Pinpoint the cell where the given text exists, returning its (x, y) midpoint coordinate. 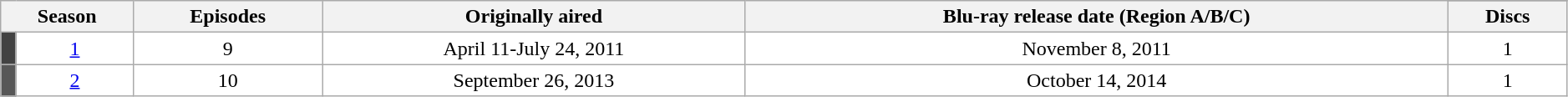
April 11-July 24, 2011 (534, 48)
September 26, 2013 (534, 80)
9 (228, 48)
November 8, 2011 (1096, 48)
Originally aired (534, 17)
Season (67, 17)
Discs (1507, 17)
2 (74, 80)
10 (228, 80)
Episodes (228, 17)
Blu-ray release date (Region A/B/C) (1096, 17)
October 14, 2014 (1096, 80)
